From the cell containing the given text, extract its center point as [X, Y] coordinate. 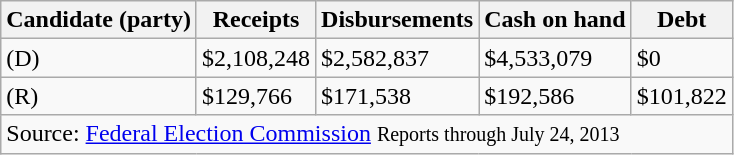
$129,766 [256, 96]
$2,582,837 [398, 58]
(D) [99, 58]
Source: Federal Election Commission Reports through July 24, 2013 [366, 134]
$192,586 [555, 96]
Receipts [256, 20]
(R) [99, 96]
$0 [682, 58]
$2,108,248 [256, 58]
Candidate (party) [99, 20]
$171,538 [398, 96]
Cash on hand [555, 20]
Disbursements [398, 20]
$101,822 [682, 96]
$4,533,079 [555, 58]
Debt [682, 20]
